Identify which cell holds the provided text, then report its [X, Y] central coordinate. 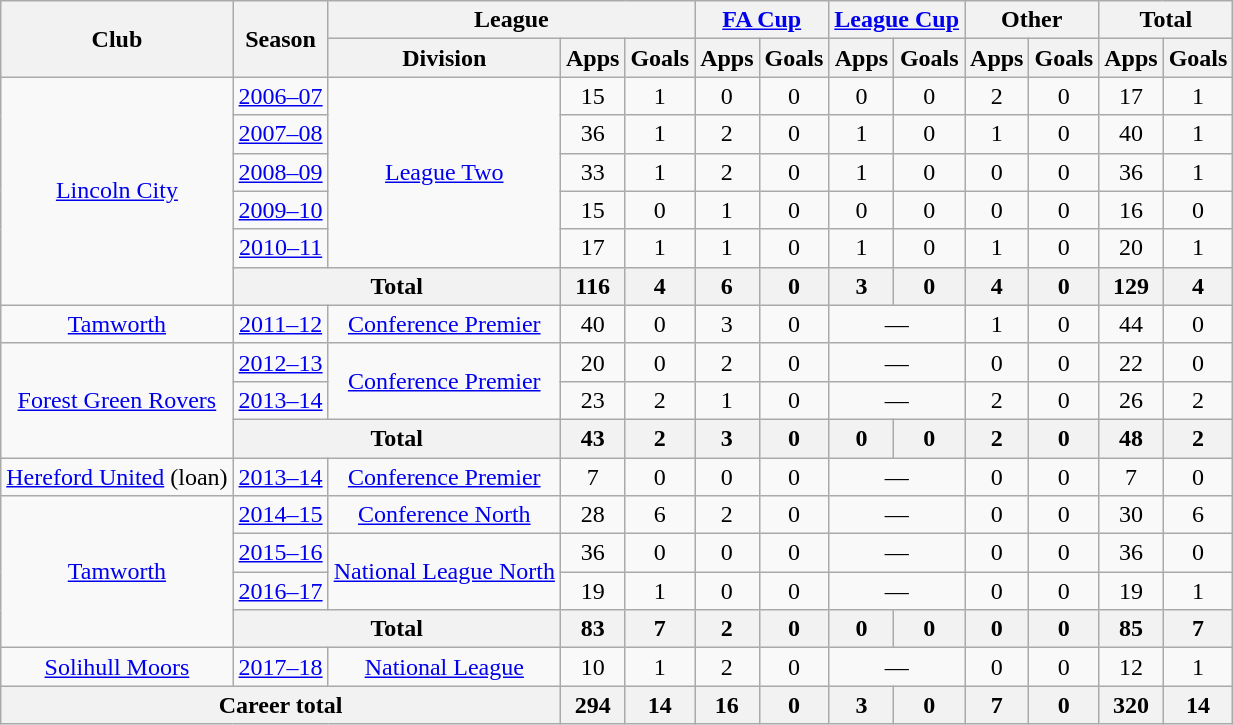
Club [117, 39]
30 [1131, 515]
48 [1131, 438]
129 [1131, 286]
10 [592, 667]
320 [1131, 705]
2008–09 [280, 172]
85 [1131, 629]
43 [592, 438]
Lincoln City [117, 191]
26 [1131, 400]
294 [592, 705]
2016–17 [280, 591]
Solihull Moors [117, 667]
League [511, 20]
23 [592, 400]
Conference North [444, 515]
2012–13 [280, 362]
44 [1131, 324]
2007–08 [280, 134]
2010–11 [280, 248]
2015–16 [280, 553]
12 [1131, 667]
28 [592, 515]
National League North [444, 572]
Other [1032, 20]
2006–07 [280, 96]
Hereford United (loan) [117, 477]
Division [444, 58]
2011–12 [280, 324]
2017–18 [280, 667]
33 [592, 172]
FA Cup [762, 20]
22 [1131, 362]
Career total [281, 705]
National League [444, 667]
League Cup [897, 20]
116 [592, 286]
League Two [444, 172]
83 [592, 629]
2014–15 [280, 515]
Season [280, 39]
Forest Green Rovers [117, 400]
2009–10 [280, 210]
